For the text-containing cell, return its midpoint in [X, Y] coordinate format. 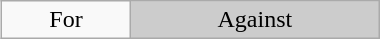
Against [254, 20]
For [66, 20]
